Determine the [X, Y] coordinate at the center of the cell enclosing the given text.  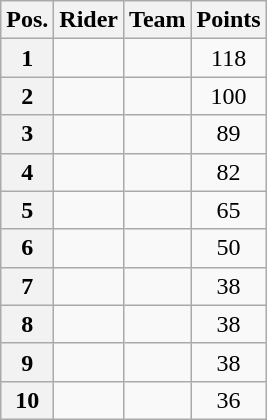
50 [228, 248]
3 [28, 134]
8 [28, 324]
89 [228, 134]
2 [28, 96]
Points [228, 20]
65 [228, 210]
82 [228, 172]
1 [28, 58]
Rider [89, 20]
118 [228, 58]
Pos. [28, 20]
6 [28, 248]
Team [158, 20]
5 [28, 210]
100 [228, 96]
9 [28, 362]
7 [28, 286]
36 [228, 400]
4 [28, 172]
10 [28, 400]
